Search for the cell housing the specified text and yield its (X, Y) center coordinate. 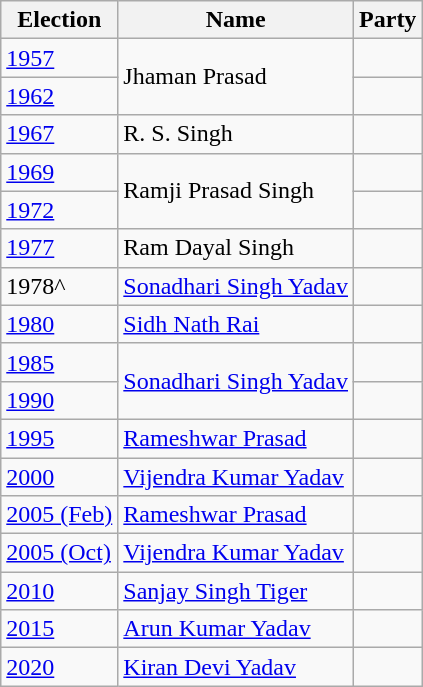
1985 (60, 362)
Name (236, 20)
R. S. Singh (236, 134)
1977 (60, 248)
Ramji Prasad Singh (236, 191)
2000 (60, 477)
1972 (60, 210)
1980 (60, 324)
Ram Dayal Singh (236, 248)
1967 (60, 134)
2005 (Feb) (60, 515)
Arun Kumar Yadav (236, 629)
Sanjay Singh Tiger (236, 591)
2020 (60, 667)
1962 (60, 96)
2010 (60, 591)
Party (388, 20)
2005 (Oct) (60, 553)
1978^ (60, 286)
1990 (60, 400)
Jhaman Prasad (236, 77)
Election (60, 20)
1995 (60, 438)
1957 (60, 58)
1969 (60, 172)
Sidh Nath Rai (236, 324)
Kiran Devi Yadav (236, 667)
2015 (60, 629)
